Provide the [x, y] coordinate of the cell's center where the given text is located.  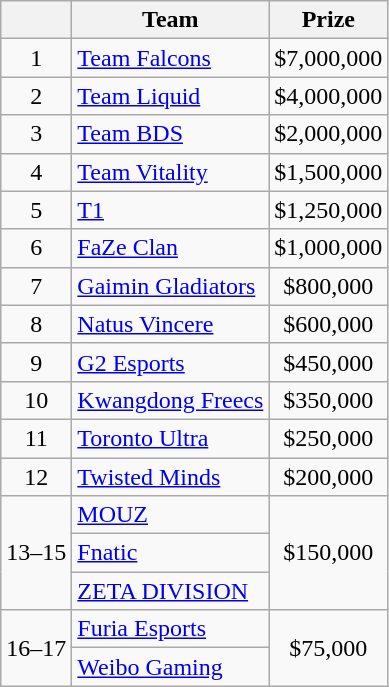
MOUZ [170, 515]
$2,000,000 [328, 134]
G2 Esports [170, 362]
Team Falcons [170, 58]
Twisted Minds [170, 477]
Team [170, 20]
1 [36, 58]
4 [36, 172]
Furia Esports [170, 629]
Fnatic [170, 553]
Team Vitality [170, 172]
$350,000 [328, 400]
Toronto Ultra [170, 438]
16–17 [36, 648]
Natus Vincere [170, 324]
Prize [328, 20]
5 [36, 210]
6 [36, 248]
8 [36, 324]
10 [36, 400]
$250,000 [328, 438]
$800,000 [328, 286]
9 [36, 362]
Team BDS [170, 134]
13–15 [36, 553]
12 [36, 477]
$1,500,000 [328, 172]
FaZe Clan [170, 248]
Kwangdong Freecs [170, 400]
11 [36, 438]
$4,000,000 [328, 96]
$150,000 [328, 553]
$200,000 [328, 477]
Team Liquid [170, 96]
$7,000,000 [328, 58]
$1,000,000 [328, 248]
Gaimin Gladiators [170, 286]
$1,250,000 [328, 210]
$600,000 [328, 324]
ZETA DIVISION [170, 591]
3 [36, 134]
T1 [170, 210]
$75,000 [328, 648]
Weibo Gaming [170, 667]
2 [36, 96]
$450,000 [328, 362]
7 [36, 286]
